Determine the (x, y) coordinate at the center of the cell enclosing the given text.  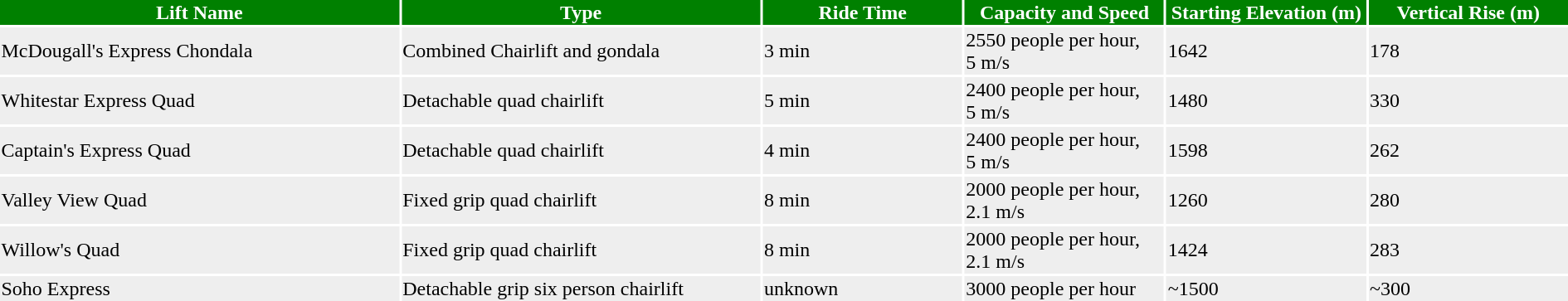
4 min (862, 151)
280 (1468, 201)
3000 people per hour (1064, 289)
178 (1468, 51)
Combined Chairlift and gondala (581, 51)
Valley View Quad (199, 201)
1424 (1266, 250)
Willow's Quad (199, 250)
283 (1468, 250)
Whitestar Express Quad (199, 101)
Captain's Express Quad (199, 151)
unknown (862, 289)
~300 (1468, 289)
Vertical Rise (m) (1468, 12)
Detachable grip six person chairlift (581, 289)
330 (1468, 101)
Capacity and Speed (1064, 12)
1642 (1266, 51)
2550 people per hour, 5 m/s (1064, 51)
3 min (862, 51)
Soho Express (199, 289)
Lift Name (199, 12)
Ride Time (862, 12)
5 min (862, 101)
Starting Elevation (m) (1266, 12)
Type (581, 12)
1260 (1266, 201)
262 (1468, 151)
McDougall's Express Chondala (199, 51)
1598 (1266, 151)
~1500 (1266, 289)
1480 (1266, 101)
